Return the (x, y) coordinate for the center point of the cell that contains the specified text.  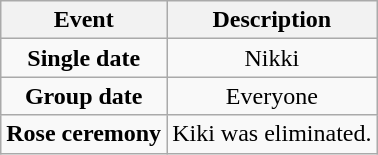
Everyone (272, 96)
Event (84, 20)
Nikki (272, 58)
Group date (84, 96)
Description (272, 20)
Single date (84, 58)
Kiki was eliminated. (272, 134)
Rose ceremony (84, 134)
